Identify which cell holds the provided text, then report its (X, Y) central coordinate. 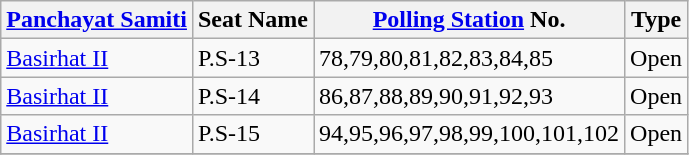
Panchayat Samiti (97, 20)
P.S-14 (252, 96)
P.S-13 (252, 58)
P.S-15 (252, 134)
94,95,96,97,98,99,100,101,102 (470, 134)
78,79,80,81,82,83,84,85 (470, 58)
Type (656, 20)
86,87,88,89,90,91,92,93 (470, 96)
Seat Name (252, 20)
Polling Station No. (470, 20)
